For the text-containing cell, return its midpoint in [X, Y] coordinate format. 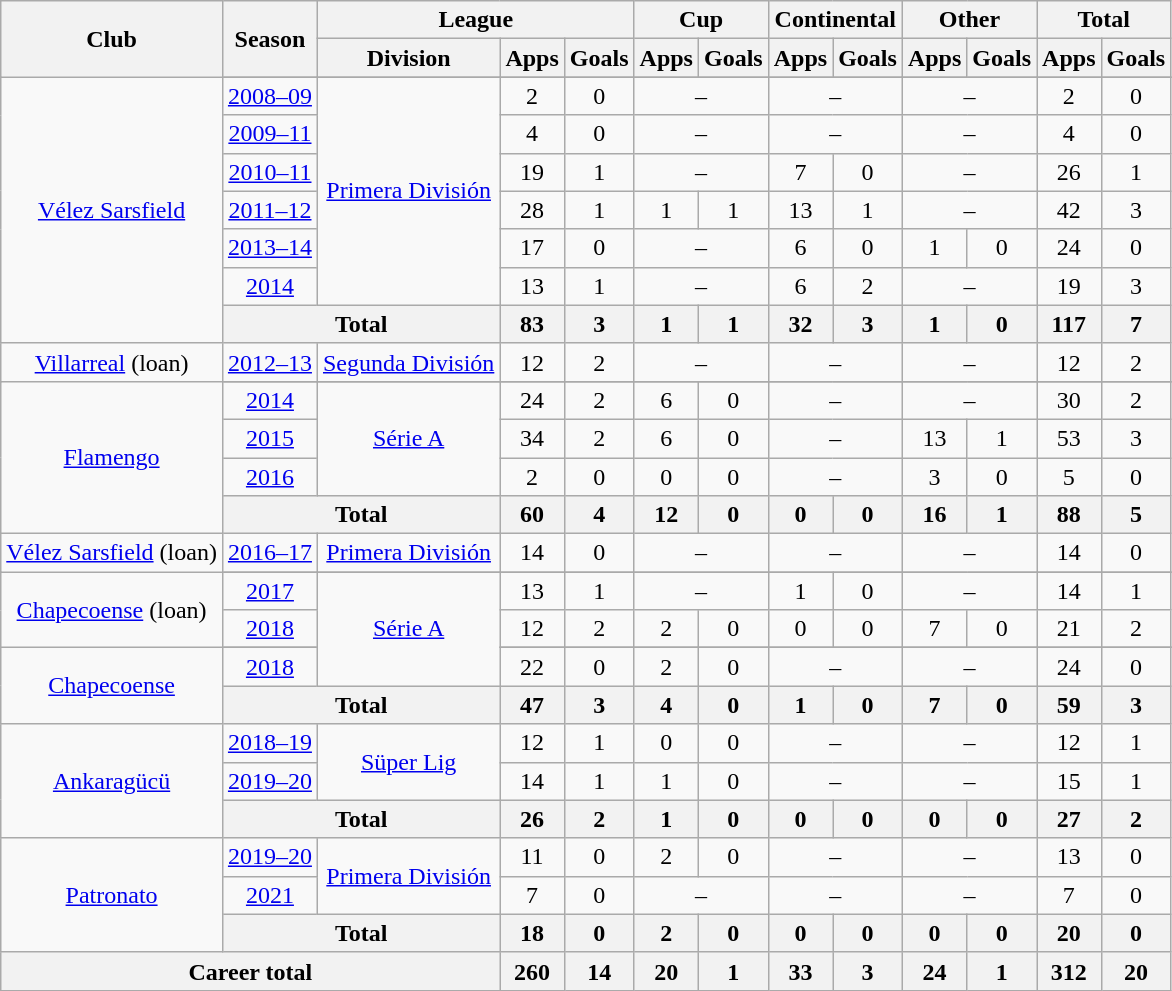
117 [1069, 324]
Other [969, 20]
Continental [835, 20]
Club [112, 39]
2015 [270, 438]
11 [532, 857]
Cup [701, 20]
2017 [270, 591]
88 [1069, 515]
2012–13 [270, 362]
Chapecoense [112, 686]
Segunda División [408, 362]
2013–14 [270, 248]
2016–17 [270, 553]
34 [532, 438]
27 [1069, 819]
Season [270, 39]
Patronato [112, 895]
2018–19 [270, 743]
42 [1069, 210]
Career total [250, 971]
2008–09 [270, 96]
Chapecoense (loan) [112, 610]
33 [800, 971]
2011–12 [270, 210]
53 [1069, 438]
17 [532, 248]
2009–11 [270, 134]
32 [800, 324]
16 [934, 515]
League [476, 20]
47 [532, 705]
2010–11 [270, 172]
Flamengo [112, 457]
Division [408, 58]
260 [532, 971]
28 [532, 210]
15 [1069, 781]
Villarreal (loan) [112, 362]
Ankaragücü [112, 781]
30 [1069, 400]
59 [1069, 705]
60 [532, 515]
83 [532, 324]
18 [532, 933]
Vélez Sarsfield [112, 210]
22 [532, 667]
312 [1069, 971]
Vélez Sarsfield (loan) [112, 553]
2021 [270, 895]
Süper Lig [408, 762]
2016 [270, 477]
21 [1069, 629]
